Locate the cell with the specified text and output its (X, Y) center coordinate. 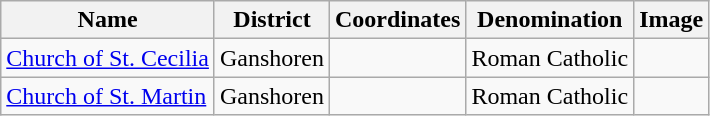
Coordinates (397, 20)
District (272, 20)
Church of St. Martin (108, 96)
Name (108, 20)
Image (672, 20)
Denomination (550, 20)
Church of St. Cecilia (108, 58)
